Scan for the cell matching the given text and deliver its (X, Y) coordinate at center. 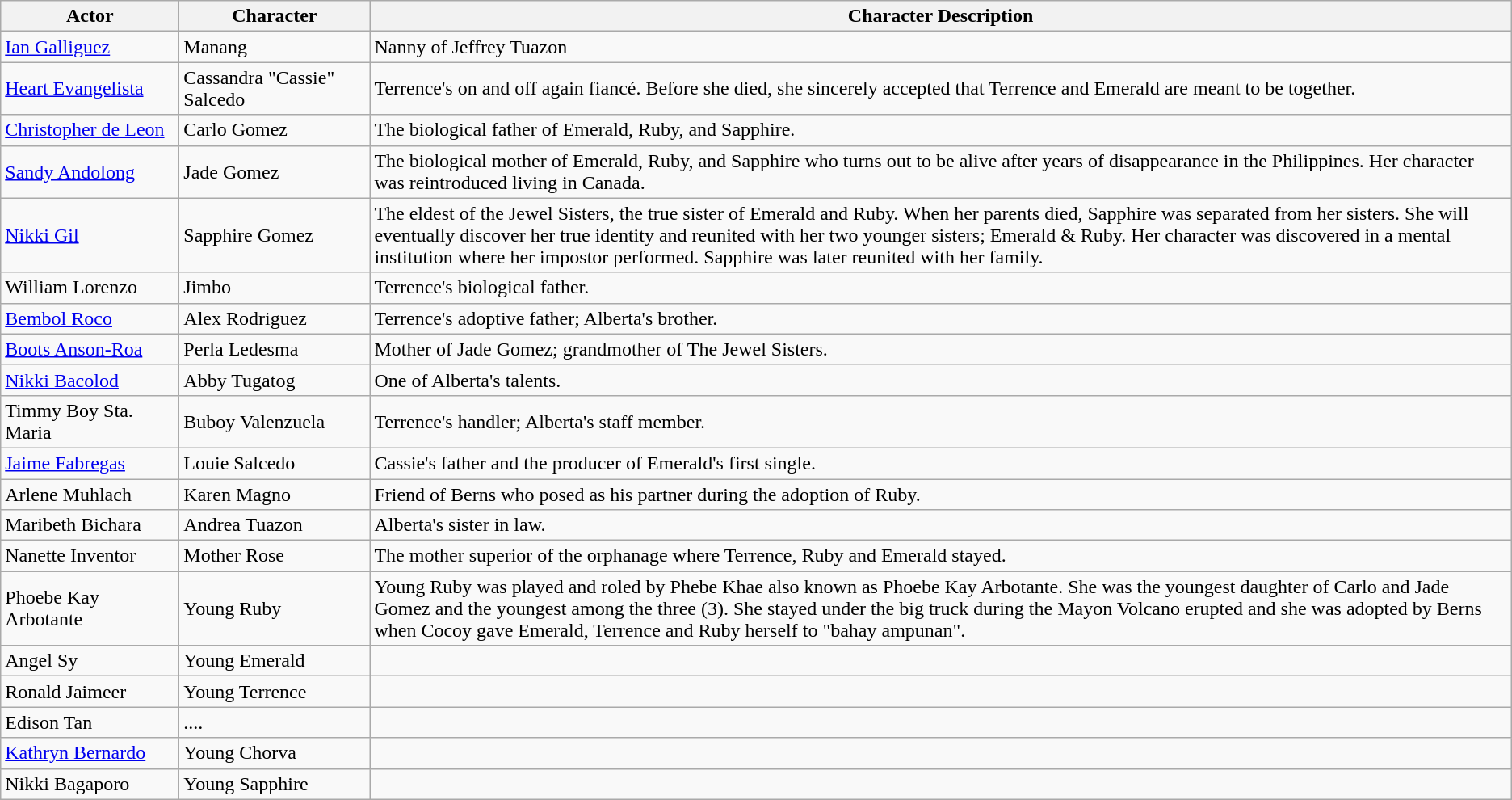
Louie Salcedo (275, 463)
Heart Evangelista (90, 89)
Alberta's sister in law. (940, 525)
Alex Rodriguez (275, 318)
Cassie's father and the producer of Emerald's first single. (940, 463)
Edison Tan (90, 722)
Boots Anson-Roa (90, 349)
Jade Gomez (275, 171)
Young Emerald (275, 661)
Manang (275, 47)
Abby Tugatog (275, 380)
Arlene Muhlach (90, 494)
Terrence's handler; Alberta's staff member. (940, 422)
Character Description (940, 16)
Nikki Bagaporo (90, 784)
Mother of Jade Gomez; grandmother of The Jewel Sisters. (940, 349)
Sandy Andolong (90, 171)
William Lorenzo (90, 288)
Phoebe Kay Arbotante (90, 608)
Angel Sy (90, 661)
Timmy Boy Sta. Maria (90, 422)
Sapphire Gomez (275, 235)
Terrence's biological father. (940, 288)
Young Ruby (275, 608)
Jimbo (275, 288)
Character (275, 16)
Cassandra "Cassie" Salcedo (275, 89)
Terrence's adoptive father; Alberta's brother. (940, 318)
Nikki Gil (90, 235)
Nanny of Jeffrey Tuazon (940, 47)
Kathryn Bernardo (90, 753)
Carlo Gomez (275, 130)
Nikki Bacolod (90, 380)
Young Chorva (275, 753)
Buboy Valenzuela (275, 422)
Jaime Fabregas (90, 463)
Friend of Berns who posed as his partner during the adoption of Ruby. (940, 494)
Young Terrence (275, 692)
Terrence's on and off again fiancé. Before she died, she sincerely accepted that Terrence and Emerald are meant to be together. (940, 89)
Andrea Tuazon (275, 525)
Nanette Inventor (90, 556)
.... (275, 722)
Actor (90, 16)
Young Sapphire (275, 784)
One of Alberta's talents. (940, 380)
Mother Rose (275, 556)
Maribeth Bichara (90, 525)
Bembol Roco (90, 318)
Ian Galliguez (90, 47)
Karen Magno (275, 494)
Perla Ledesma (275, 349)
The mother superior of the orphanage where Terrence, Ruby and Emerald stayed. (940, 556)
Ronald Jaimeer (90, 692)
Christopher de Leon (90, 130)
The biological father of Emerald, Ruby, and Sapphire. (940, 130)
